Search for the cell housing the specified text and yield its (x, y) center coordinate. 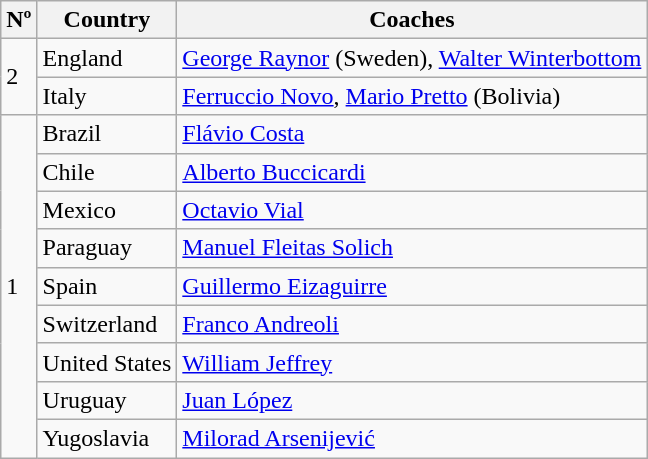
Flávio Costa (412, 134)
Spain (107, 286)
Brazil (107, 134)
Octavio Vial (412, 210)
Paraguay (107, 248)
Uruguay (107, 400)
Coaches (412, 20)
George Raynor (Sweden), Walter Winterbottom (412, 58)
Alberto Buccicardi (412, 172)
Milorad Arsenijević (412, 438)
Franco Andreoli (412, 324)
1 (19, 286)
2 (19, 77)
Manuel Fleitas Solich (412, 248)
Ferruccio Novo, Mario Pretto (Bolivia) (412, 96)
Nº (19, 20)
Italy (107, 96)
Mexico (107, 210)
Guillermo Eizaguirre (412, 286)
United States (107, 362)
William Jeffrey (412, 362)
Yugoslavia (107, 438)
Country (107, 20)
Switzerland (107, 324)
Chile (107, 172)
Juan López (412, 400)
England (107, 58)
